For the text-containing cell, return its midpoint in (x, y) coordinate format. 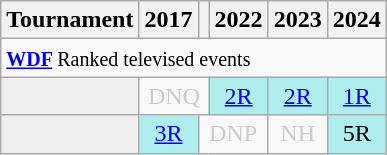
3R (168, 134)
NH (298, 134)
DNQ (174, 96)
2017 (168, 20)
2023 (298, 20)
2022 (238, 20)
WDF Ranked televised events (194, 58)
2024 (356, 20)
Tournament (70, 20)
1R (356, 96)
5R (356, 134)
DNP (233, 134)
